Output the [x, y] coordinate of the center of the cell containing the given text.  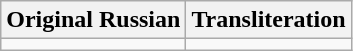
Transliteration [268, 20]
Original Russian [94, 20]
